Locate the cell with the specified text and output its (x, y) center coordinate. 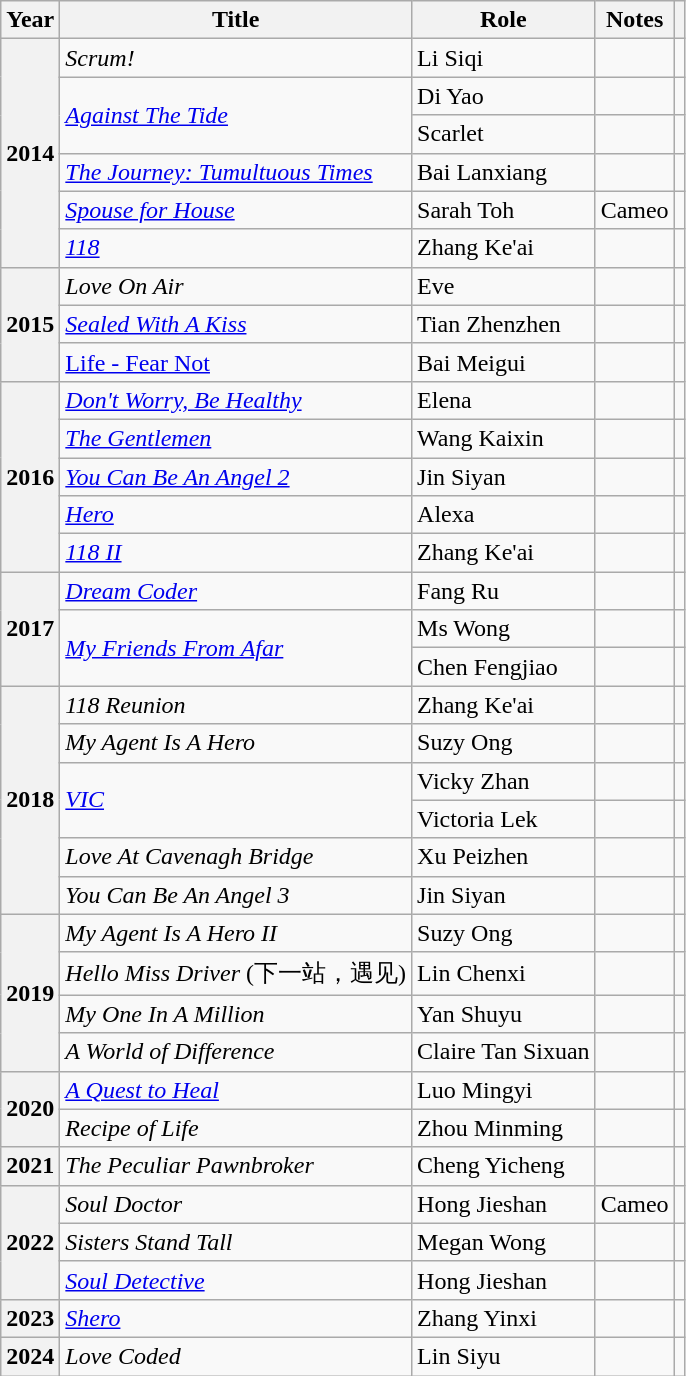
2016 (30, 476)
Victoria Lek (504, 819)
The Journey: Tumultuous Times (236, 172)
2017 (30, 629)
Fang Ru (504, 591)
Soul Detective (236, 1280)
Alexa (504, 515)
Shero (236, 1318)
Eve (504, 286)
Against The Tide (236, 115)
VIC (236, 800)
Spouse for House (236, 210)
The Gentlemen (236, 438)
Megan Wong (504, 1242)
Soul Doctor (236, 1204)
Di Yao (504, 96)
Xu Peizhen (504, 857)
Chen Fengjiao (504, 667)
Recipe of Life (236, 1128)
Hello Miss Driver (下一站，遇见) (236, 974)
Title (236, 20)
Life - Fear Not (236, 362)
Love Coded (236, 1356)
2020 (30, 1109)
Ms Wong (504, 629)
Luo Mingyi (504, 1090)
Scarlet (504, 134)
Sarah Toh (504, 210)
2022 (30, 1242)
2014 (30, 153)
Cheng Yicheng (504, 1166)
Bai Meigui (504, 362)
You Can Be An Angel 3 (236, 895)
118 Reunion (236, 705)
My One In A Million (236, 1014)
Elena (504, 400)
Vicky Zhan (504, 781)
You Can Be An Angel 2 (236, 477)
Zhou Minming (504, 1128)
Dream Coder (236, 591)
Notes (634, 20)
Claire Tan Sixuan (504, 1052)
Lin Chenxi (504, 974)
A World of Difference (236, 1052)
Yan Shuyu (504, 1014)
Love At Cavenagh Bridge (236, 857)
Tian Zhenzhen (504, 324)
Hero (236, 515)
The Peculiar Pawnbroker (236, 1166)
Bai Lanxiang (504, 172)
2018 (30, 800)
Zhang Yinxi (504, 1318)
Role (504, 20)
My Agent Is A Hero II (236, 933)
2015 (30, 324)
Li Siqi (504, 58)
Wang Kaixin (504, 438)
2024 (30, 1356)
118 II (236, 553)
Sealed With A Kiss (236, 324)
Scrum! (236, 58)
Lin Siyu (504, 1356)
Sisters Stand Tall (236, 1242)
My Agent Is A Hero (236, 743)
A Quest to Heal (236, 1090)
2019 (30, 992)
2023 (30, 1318)
118 (236, 248)
Don't Worry, Be Healthy (236, 400)
My Friends From Afar (236, 648)
Love On Air (236, 286)
Year (30, 20)
2021 (30, 1166)
